Determine the [X, Y] coordinate at the center of the cell enclosing the given text.  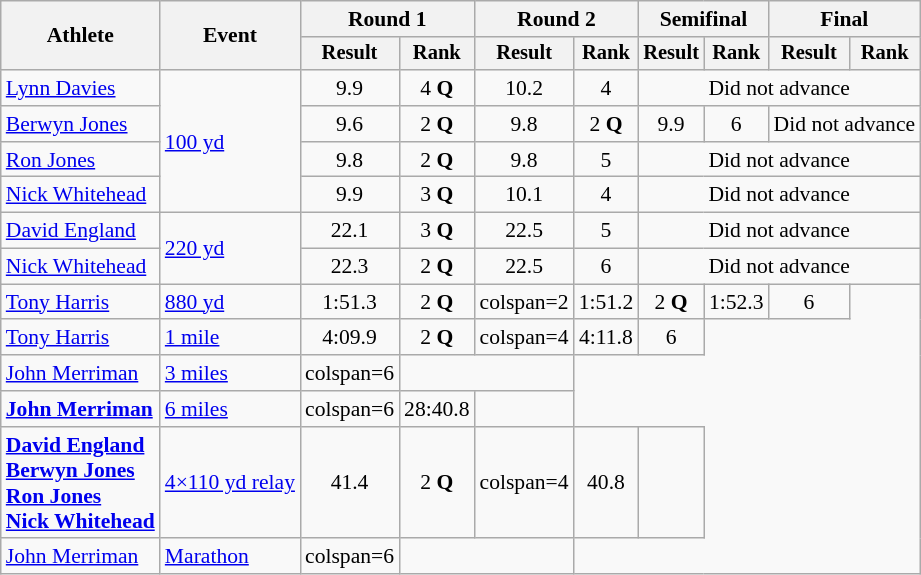
6 miles [230, 409]
David EnglandBerwyn JonesRon JonesNick Whitehead [80, 483]
9.6 [350, 124]
1 mile [230, 338]
220 yd [230, 248]
28:40.8 [436, 409]
Final [845, 19]
41.4 [350, 483]
10.2 [524, 88]
colspan=2 [524, 302]
Lynn Davies [80, 88]
1:51.2 [606, 302]
Event [230, 36]
880 yd [230, 302]
Berwyn Jones [80, 124]
Ron Jones [80, 160]
Marathon [230, 557]
22.1 [350, 231]
Athlete [80, 36]
4 Q [436, 88]
10.1 [524, 195]
1:52.3 [736, 302]
Round 2 [557, 19]
40.8 [606, 483]
4×110 yd relay [230, 483]
100 yd [230, 141]
22.3 [350, 267]
4:11.8 [606, 338]
3 miles [230, 373]
4:09.9 [350, 338]
1:51.3 [350, 302]
Semifinal [703, 19]
Round 1 [388, 19]
David England [80, 231]
